Return (X, Y) of the center of cell containing provided text 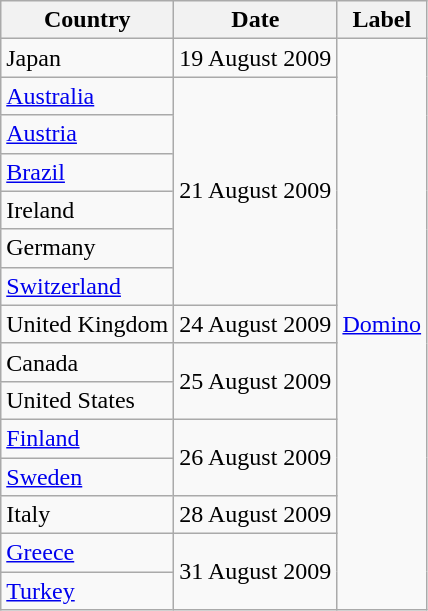
28 August 2009 (256, 515)
Brazil (88, 172)
Canada (88, 362)
21 August 2009 (256, 191)
24 August 2009 (256, 324)
Greece (88, 553)
26 August 2009 (256, 457)
Ireland (88, 210)
Japan (88, 58)
Label (382, 20)
Sweden (88, 477)
Date (256, 20)
Australia (88, 96)
19 August 2009 (256, 58)
Turkey (88, 591)
United Kingdom (88, 324)
Germany (88, 248)
Austria (88, 134)
31 August 2009 (256, 572)
25 August 2009 (256, 381)
Finland (88, 438)
Country (88, 20)
United States (88, 400)
Switzerland (88, 286)
Italy (88, 515)
Domino (382, 324)
